From the cell containing the given text, extract its center point as [X, Y] coordinate. 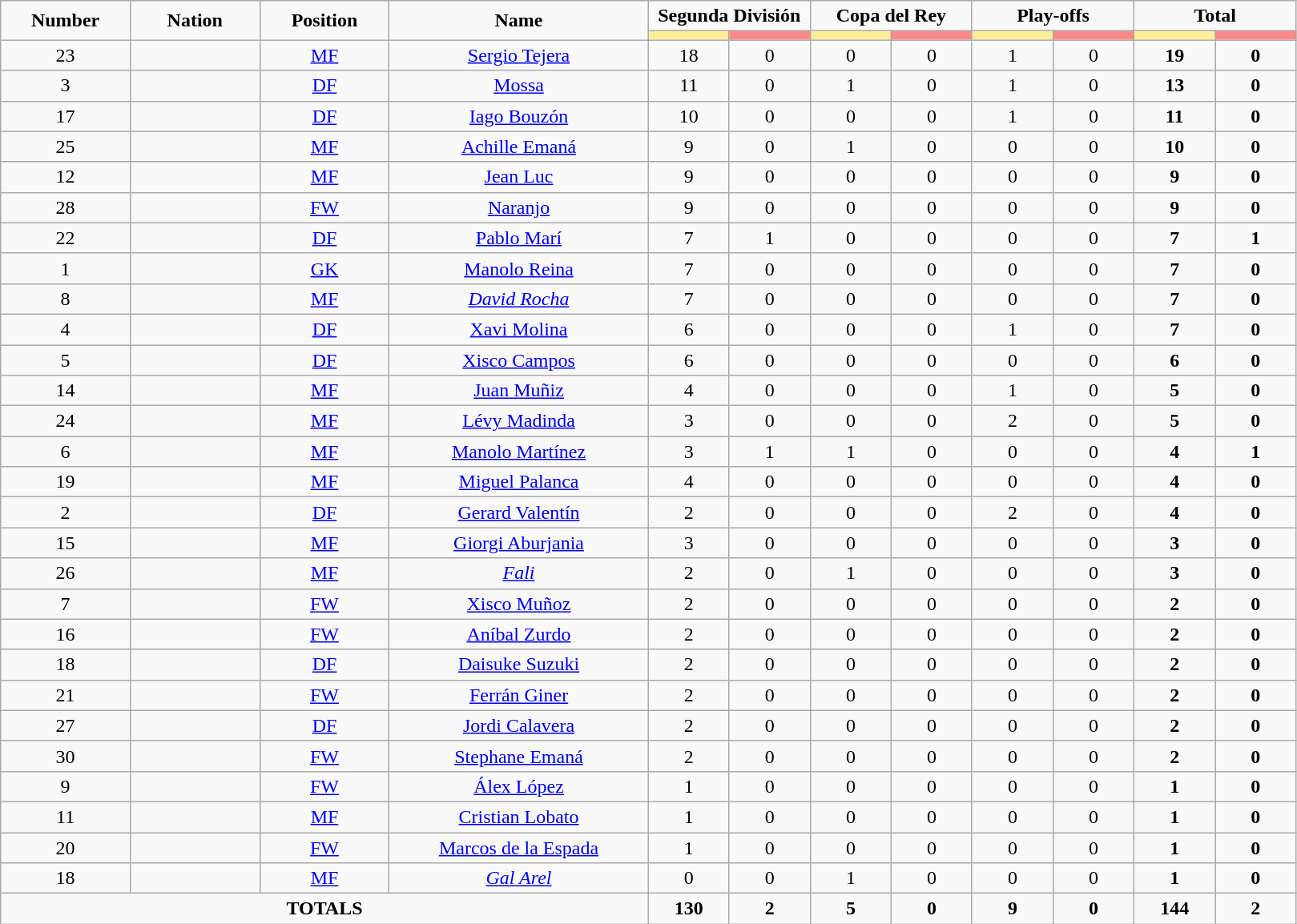
Álex López [519, 786]
Naranjo [519, 207]
Pablo Marí [519, 238]
22 [66, 238]
Mossa [519, 86]
Jean Luc [519, 177]
8 [66, 299]
Xisco Muñoz [519, 604]
David Rocha [519, 299]
24 [66, 421]
Play-offs [1053, 16]
25 [66, 147]
Achille Emaná [519, 147]
27 [66, 725]
Iago Bouzón [519, 116]
30 [66, 756]
16 [66, 634]
17 [66, 116]
Number [66, 21]
TOTALS [324, 909]
Stephane Emaná [519, 756]
13 [1174, 86]
Xavi Molina [519, 329]
Fali [519, 573]
Lévy Madinda [519, 421]
Cristian Lobato [519, 817]
Giorgi Aburjania [519, 543]
Copa del Rey [891, 16]
14 [66, 391]
Nation [195, 21]
Manolo Martínez [519, 452]
Gerard Valentín [519, 512]
Juan Muñiz [519, 391]
Gal Arel [519, 878]
130 [689, 909]
Name [519, 21]
28 [66, 207]
23 [66, 55]
20 [66, 848]
Segunda División [729, 16]
15 [66, 543]
Xisco Campos [519, 360]
Position [324, 21]
26 [66, 573]
Total [1215, 16]
Miguel Palanca [519, 482]
GK [324, 268]
Jordi Calavera [519, 725]
144 [1174, 909]
Sergio Tejera [519, 55]
Aníbal Zurdo [519, 634]
Daisuke Suzuki [519, 665]
Manolo Reina [519, 268]
12 [66, 177]
21 [66, 695]
Ferrán Giner [519, 695]
Marcos de la Espada [519, 848]
